Detect which cell encompasses the target text, then output its (x, y) center coordinate. 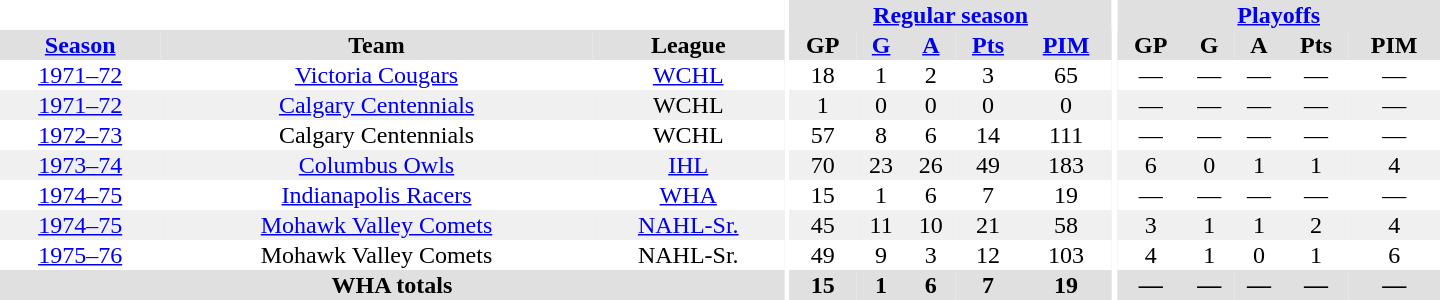
Playoffs (1278, 15)
103 (1066, 255)
111 (1066, 135)
57 (822, 135)
1973–74 (80, 165)
1975–76 (80, 255)
21 (988, 225)
14 (988, 135)
Indianapolis Racers (376, 195)
11 (881, 225)
183 (1066, 165)
WHA totals (392, 285)
26 (931, 165)
1972–73 (80, 135)
WHA (688, 195)
9 (881, 255)
League (688, 45)
12 (988, 255)
65 (1066, 75)
Victoria Cougars (376, 75)
8 (881, 135)
Regular season (950, 15)
45 (822, 225)
IHL (688, 165)
18 (822, 75)
23 (881, 165)
Season (80, 45)
10 (931, 225)
Team (376, 45)
70 (822, 165)
Columbus Owls (376, 165)
58 (1066, 225)
